Return the (x, y) coordinate for the center point of the cell that contains the specified text.  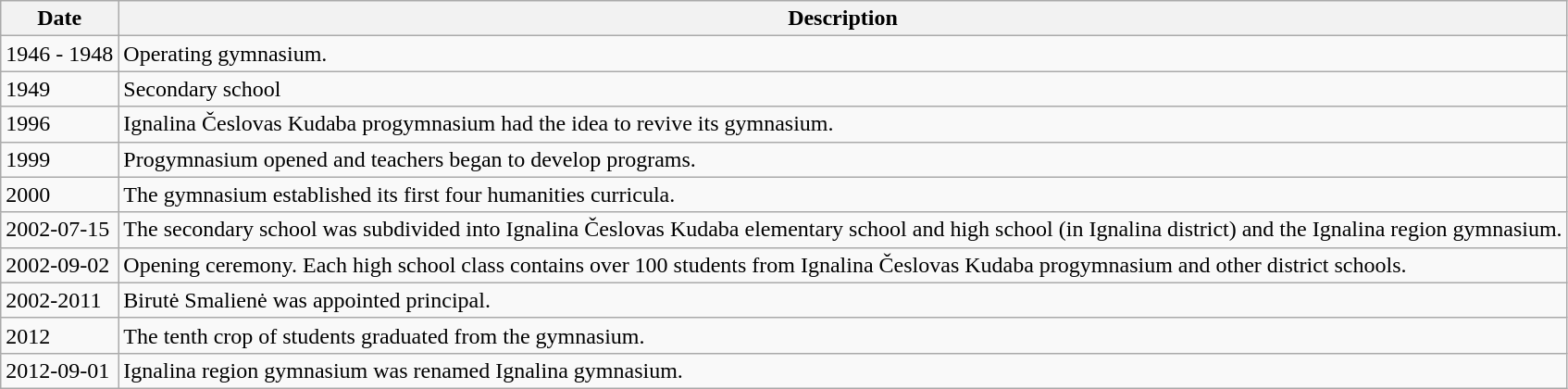
Secondary school (842, 89)
2000 (59, 194)
Progymnasium opened and teachers began to develop programs. (842, 159)
2012 (59, 335)
1946 - 1948 (59, 54)
Operating gymnasium. (842, 54)
Ignalina Česlovas Kudaba progymnasium had the idea to revive its gymnasium. (842, 124)
The gymnasium established its first four humanities curricula. (842, 194)
Birutė Smalienė was appointed principal. (842, 300)
Ignalina region gymnasium was renamed Ignalina gymnasium. (842, 370)
Date (59, 19)
Description (842, 19)
2002-07-15 (59, 230)
2002-2011 (59, 300)
2002-09-02 (59, 265)
Opening ceremony. Each high school class contains over 100 students from Ignalina Česlovas Kudaba progymnasium and other district schools. (842, 265)
1949 (59, 89)
2012-09-01 (59, 370)
1999 (59, 159)
The tenth crop of students graduated from the gymnasium. (842, 335)
1996 (59, 124)
